Identify which cell holds the provided text, then report its (X, Y) central coordinate. 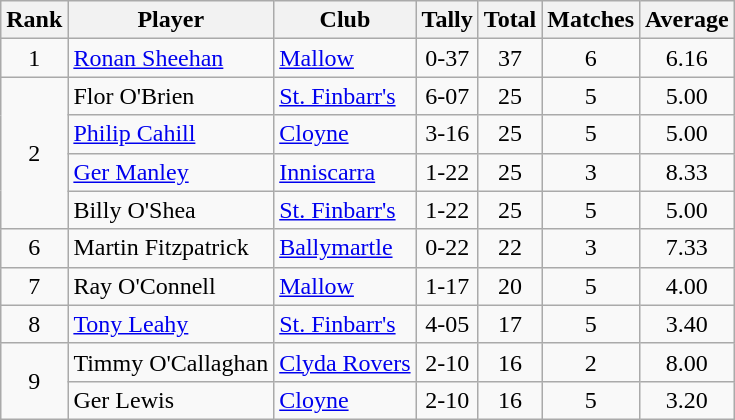
8 (34, 324)
Martin Fitzpatrick (171, 248)
Clyda Rovers (345, 362)
0-22 (447, 248)
3-16 (447, 134)
Rank (34, 20)
Billy O'Shea (171, 210)
Ballymartle (345, 248)
Flor O'Brien (171, 96)
9 (34, 381)
Inniscarra (345, 172)
Total (510, 20)
Matches (591, 20)
3.40 (688, 324)
8.00 (688, 362)
Philip Cahill (171, 134)
17 (510, 324)
Ray O'Connell (171, 286)
Ger Lewis (171, 400)
Average (688, 20)
Ronan Sheehan (171, 58)
4.00 (688, 286)
22 (510, 248)
1-17 (447, 286)
1 (34, 58)
7.33 (688, 248)
3.20 (688, 400)
6.16 (688, 58)
20 (510, 286)
6-07 (447, 96)
0-37 (447, 58)
Player (171, 20)
Timmy O'Callaghan (171, 362)
7 (34, 286)
Tally (447, 20)
37 (510, 58)
Club (345, 20)
4-05 (447, 324)
Ger Manley (171, 172)
Tony Leahy (171, 324)
8.33 (688, 172)
